Identify which cell holds the provided text, then report its [x, y] central coordinate. 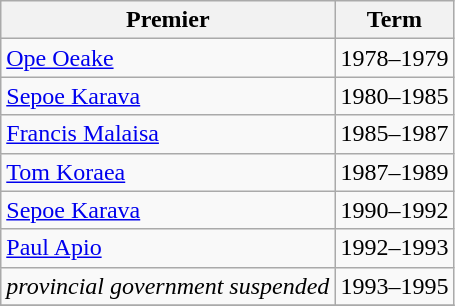
Tom Koraea [168, 172]
1987–1989 [394, 172]
Francis Malaisa [168, 134]
1978–1979 [394, 58]
1993–1995 [394, 286]
1992–1993 [394, 248]
1985–1987 [394, 134]
Paul Apio [168, 248]
Term [394, 20]
1980–1985 [394, 96]
Premier [168, 20]
Ope Oeake [168, 58]
provincial government suspended [168, 286]
1990–1992 [394, 210]
